For the text-containing cell, return its midpoint in [x, y] coordinate format. 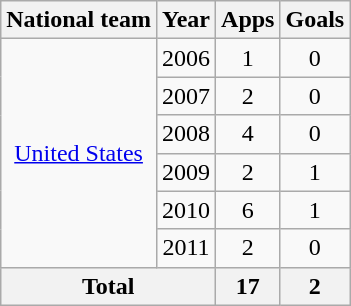
Apps [248, 20]
17 [248, 286]
Total [108, 286]
4 [248, 134]
2008 [186, 134]
2011 [186, 248]
2006 [186, 58]
Goals [315, 20]
6 [248, 210]
2010 [186, 210]
United States [79, 153]
Year [186, 20]
2007 [186, 96]
2009 [186, 172]
National team [79, 20]
